Locate the cell with the specified text and output its [X, Y] center coordinate. 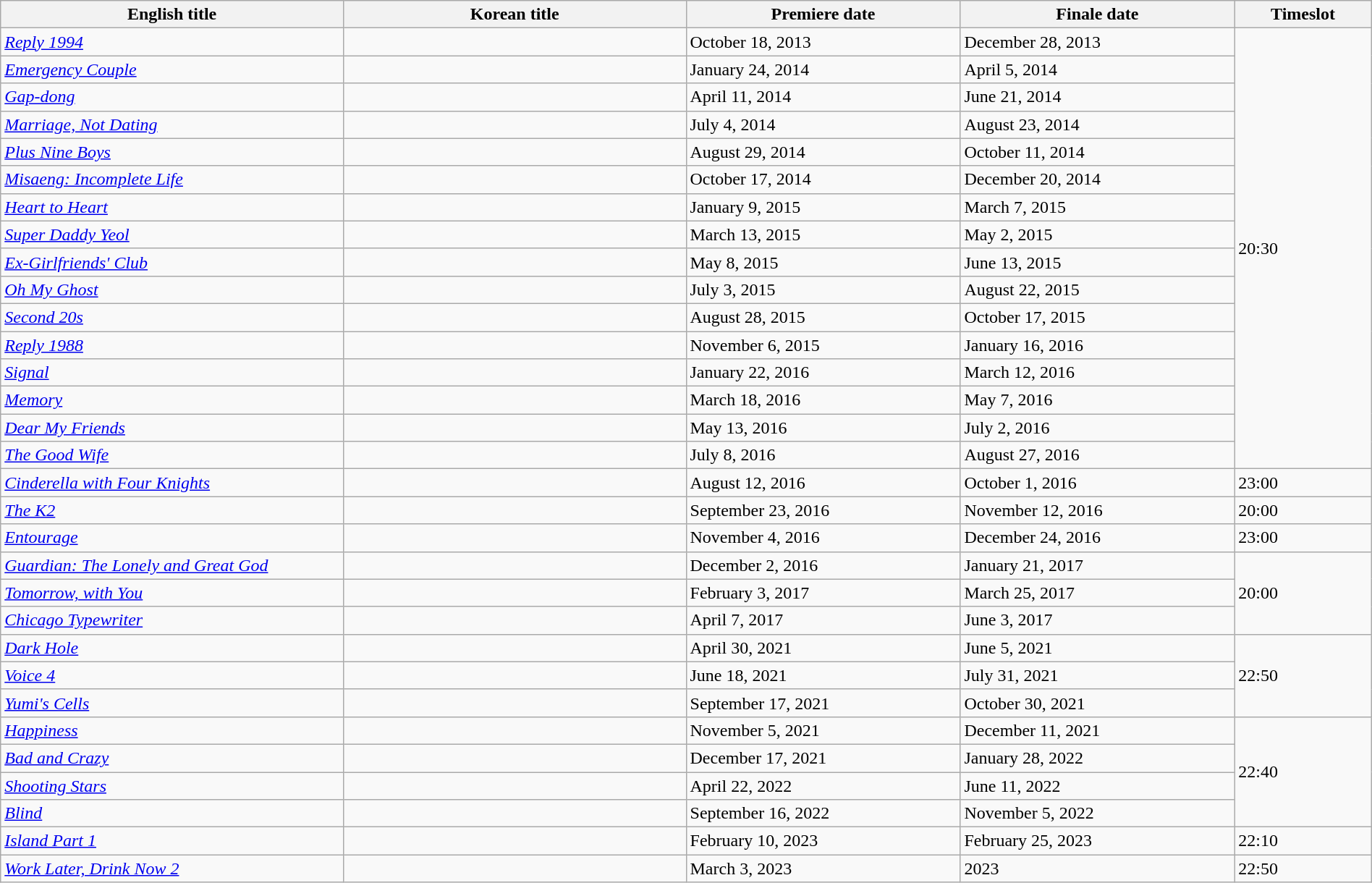
May 8, 2015 [823, 262]
August 29, 2014 [823, 152]
December 11, 2021 [1097, 730]
January 28, 2022 [1097, 758]
Signal [172, 373]
The K2 [172, 510]
July 2, 2016 [1097, 428]
Island Part 1 [172, 841]
Finale date [1097, 14]
Dark Hole [172, 648]
June 5, 2021 [1097, 648]
2023 [1097, 869]
May 7, 2016 [1097, 400]
August 28, 2015 [823, 317]
July 3, 2015 [823, 290]
June 11, 2022 [1097, 785]
Reply 1994 [172, 42]
April 7, 2017 [823, 620]
Tomorrow, with You [172, 593]
December 20, 2014 [1097, 179]
March 3, 2023 [823, 869]
22:10 [1303, 841]
Marriage, Not Dating [172, 124]
January 22, 2016 [823, 373]
June 3, 2017 [1097, 620]
20:30 [1303, 249]
English title [172, 14]
December 28, 2013 [1097, 42]
February 3, 2017 [823, 593]
October 17, 2015 [1097, 317]
December 17, 2021 [823, 758]
Timeslot [1303, 14]
Entourage [172, 538]
Plus Nine Boys [172, 152]
Reply 1988 [172, 345]
February 10, 2023 [823, 841]
March 13, 2015 [823, 235]
Dear My Friends [172, 428]
September 23, 2016 [823, 510]
November 4, 2016 [823, 538]
January 21, 2017 [1097, 565]
Work Later, Drink Now 2 [172, 869]
December 2, 2016 [823, 565]
November 12, 2016 [1097, 510]
January 16, 2016 [1097, 345]
April 30, 2021 [823, 648]
April 5, 2014 [1097, 69]
Korean title [514, 14]
Happiness [172, 730]
April 22, 2022 [823, 785]
Voice 4 [172, 675]
Bad and Crazy [172, 758]
January 9, 2015 [823, 207]
January 24, 2014 [823, 69]
October 18, 2013 [823, 42]
August 22, 2015 [1097, 290]
Chicago Typewriter [172, 620]
May 13, 2016 [823, 428]
November 5, 2022 [1097, 814]
March 25, 2017 [1097, 593]
May 2, 2015 [1097, 235]
Gap-dong [172, 97]
Ex-Girlfriends' Club [172, 262]
Blind [172, 814]
August 23, 2014 [1097, 124]
April 11, 2014 [823, 97]
September 16, 2022 [823, 814]
March 18, 2016 [823, 400]
October 17, 2014 [823, 179]
November 6, 2015 [823, 345]
Yumi's Cells [172, 703]
December 24, 2016 [1097, 538]
August 27, 2016 [1097, 455]
July 4, 2014 [823, 124]
Guardian: The Lonely and Great God [172, 565]
November 5, 2021 [823, 730]
Misaeng: Incomplete Life [172, 179]
October 1, 2016 [1097, 483]
July 31, 2021 [1097, 675]
Shooting Stars [172, 785]
Heart to Heart [172, 207]
March 7, 2015 [1097, 207]
March 12, 2016 [1097, 373]
22:40 [1303, 772]
The Good Wife [172, 455]
June 13, 2015 [1097, 262]
August 12, 2016 [823, 483]
Oh My Ghost [172, 290]
July 8, 2016 [823, 455]
Cinderella with Four Knights [172, 483]
October 11, 2014 [1097, 152]
Super Daddy Yeol [172, 235]
Second 20s [172, 317]
February 25, 2023 [1097, 841]
Memory [172, 400]
Emergency Couple [172, 69]
June 18, 2021 [823, 675]
October 30, 2021 [1097, 703]
Premiere date [823, 14]
June 21, 2014 [1097, 97]
September 17, 2021 [823, 703]
